Capture the cell that displays the provided text and extract its (x, y) central coordinate. 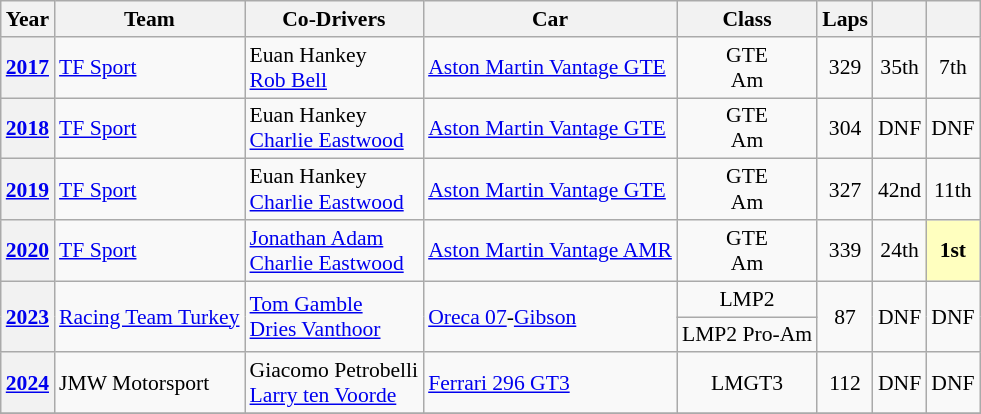
Aston Martin Vantage AMR (550, 250)
329 (845, 68)
LMP2 Pro-Am (747, 335)
LMP2 (747, 299)
2018 (28, 128)
87 (845, 316)
Euan Hankey Rob Bell (334, 68)
Laps (845, 19)
2020 (28, 250)
24th (900, 250)
11th (952, 190)
Class (747, 19)
Jonathan Adam Charlie Eastwood (334, 250)
327 (845, 190)
Year (28, 19)
112 (845, 384)
35th (900, 68)
7th (952, 68)
304 (845, 128)
339 (845, 250)
Team (149, 19)
Ferrari 296 GT3 (550, 384)
Car (550, 19)
JMW Motorsport (149, 384)
Racing Team Turkey (149, 316)
Tom Gamble Dries Vanthoor (334, 316)
42nd (900, 190)
2024 (28, 384)
1st (952, 250)
LMGT3 (747, 384)
2023 (28, 316)
2019 (28, 190)
Oreca 07-Gibson (550, 316)
Co-Drivers (334, 19)
2017 (28, 68)
Giacomo Petrobelli Larry ten Voorde (334, 384)
